Return [x, y] of the center of cell containing provided text 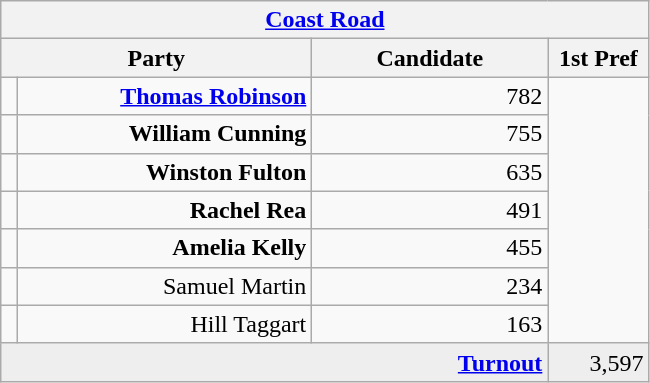
William Cunning [164, 134]
635 [430, 172]
Coast Road [325, 20]
782 [430, 96]
455 [430, 248]
755 [430, 134]
Party [156, 58]
163 [430, 324]
Turnout [274, 362]
3,597 [598, 362]
234 [430, 286]
1st Pref [598, 58]
Thomas Robinson [164, 96]
Candidate [430, 58]
Amelia Kelly [164, 248]
491 [430, 210]
Hill Taggart [164, 324]
Samuel Martin [164, 286]
Winston Fulton [164, 172]
Rachel Rea [164, 210]
